Locate the cell with the specified text and output its [x, y] center coordinate. 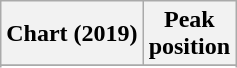
Peakposition [189, 34]
Chart (2019) [72, 34]
